Detect which cell encompasses the target text, then output its [X, Y] center coordinate. 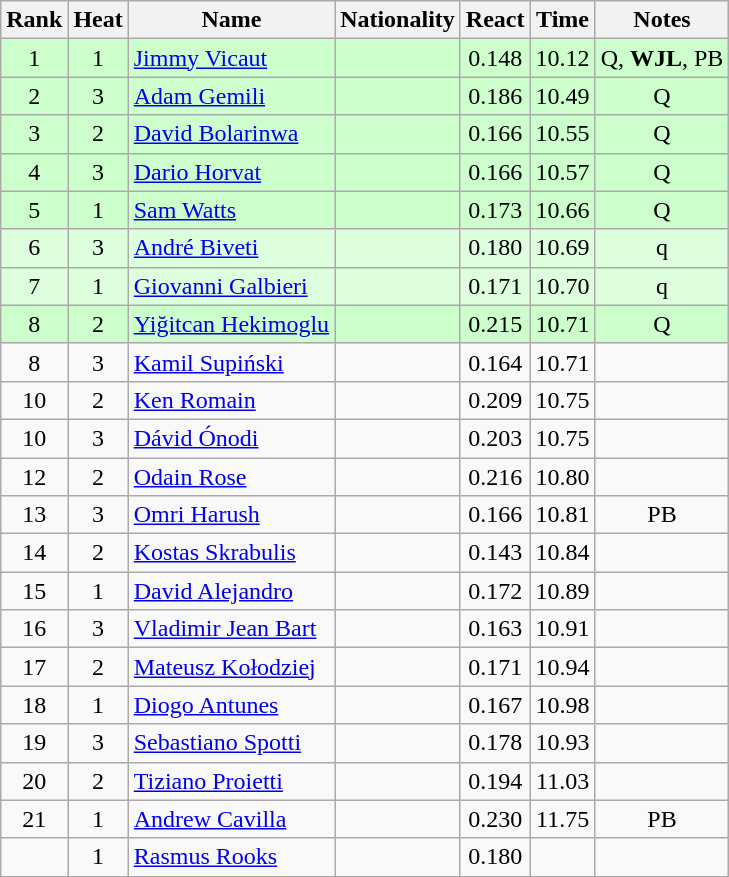
17 [34, 667]
12 [34, 477]
21 [34, 819]
10.55 [562, 134]
0.230 [495, 819]
Sebastiano Spotti [231, 743]
Kostas Skrabulis [231, 553]
0.143 [495, 553]
Omri Harush [231, 515]
0.163 [495, 629]
16 [34, 629]
14 [34, 553]
19 [34, 743]
Name [231, 20]
0.164 [495, 362]
10.57 [562, 172]
Rank [34, 20]
20 [34, 781]
4 [34, 172]
Nationality [398, 20]
React [495, 20]
0.215 [495, 324]
10.12 [562, 58]
Rasmus Rooks [231, 857]
18 [34, 705]
0.216 [495, 477]
Dario Horvat [231, 172]
Dávid Ónodi [231, 438]
Diogo Antunes [231, 705]
13 [34, 515]
Vladimir Jean Bart [231, 629]
Andrew Cavilla [231, 819]
Sam Watts [231, 210]
0.178 [495, 743]
Tiziano Proietti [231, 781]
11.03 [562, 781]
Notes [662, 20]
10.69 [562, 248]
10.93 [562, 743]
Odain Rose [231, 477]
11.75 [562, 819]
Yiğitcan Hekimoglu [231, 324]
Kamil Supiński [231, 362]
10.81 [562, 515]
15 [34, 591]
Ken Romain [231, 400]
André Biveti [231, 248]
0.203 [495, 438]
10.49 [562, 96]
Mateusz Kołodziej [231, 667]
0.172 [495, 591]
10.94 [562, 667]
0.167 [495, 705]
Jimmy Vicaut [231, 58]
10.80 [562, 477]
5 [34, 210]
0.194 [495, 781]
Giovanni Galbieri [231, 286]
0.209 [495, 400]
Adam Gemili [231, 96]
10.70 [562, 286]
10.98 [562, 705]
6 [34, 248]
David Bolarinwa [231, 134]
Q, WJL, PB [662, 58]
0.148 [495, 58]
10.84 [562, 553]
10.91 [562, 629]
0.173 [495, 210]
10.66 [562, 210]
7 [34, 286]
David Alejandro [231, 591]
Heat [98, 20]
0.186 [495, 96]
Time [562, 20]
10.89 [562, 591]
